Determine the (X, Y) coordinate at the center of the cell enclosing the given text.  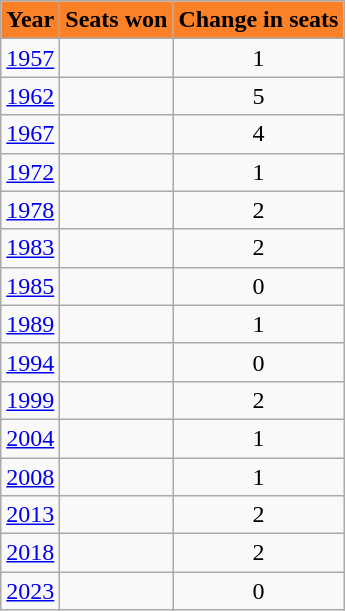
2023 (30, 591)
Seats won (116, 20)
1978 (30, 210)
1972 (30, 172)
1989 (30, 324)
4 (258, 134)
5 (258, 96)
1957 (30, 58)
2008 (30, 477)
1994 (30, 362)
Change in seats (258, 20)
2004 (30, 438)
2013 (30, 515)
2018 (30, 553)
1999 (30, 400)
1962 (30, 96)
1967 (30, 134)
1983 (30, 248)
Year (30, 20)
1985 (30, 286)
